Scan for the cell matching the given text and deliver its [x, y] coordinate at center. 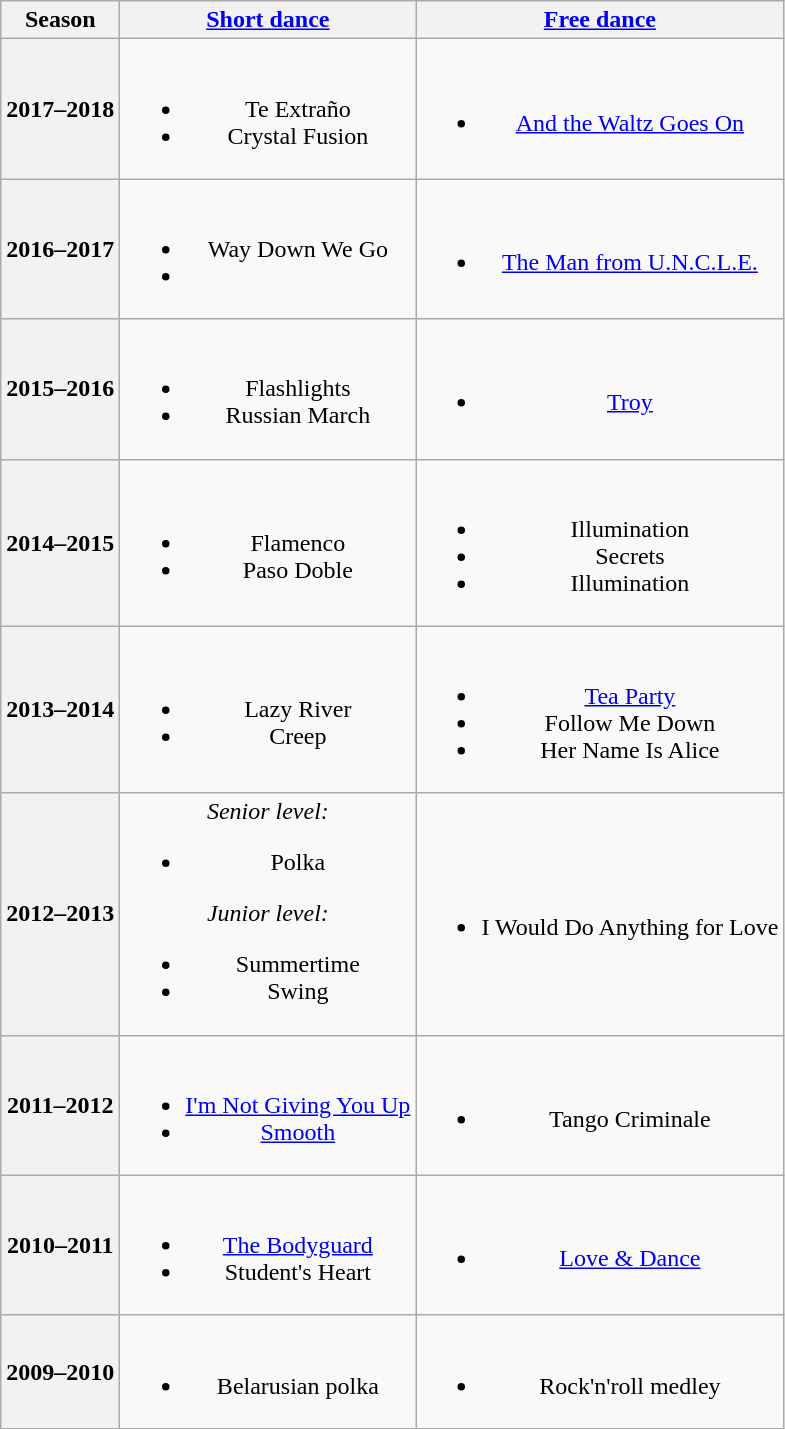
The Man from U.N.C.L.E. [600, 249]
2014–2015 [60, 542]
Rock'n'roll medley [600, 1372]
I Would Do Anything for Love [600, 914]
2015–2016 [60, 389]
Te Extraño Crystal Fusion [268, 109]
Troy [600, 389]
Short dance [268, 20]
Free dance [600, 20]
And the Waltz Goes On [600, 109]
2009–2010 [60, 1372]
Tango Criminale [600, 1105]
2017–2018 [60, 109]
I'm Not Giving You Up Smooth [268, 1105]
Love & Dance [600, 1245]
2010–2011 [60, 1245]
FlamencoPaso Doble [268, 542]
Way Down We Go [268, 249]
2013–2014 [60, 710]
Illumination Secrets Illumination [600, 542]
Tea Party Follow Me Down Her Name Is Alice [600, 710]
2011–2012 [60, 1105]
The BodyguardStudent's Heart [268, 1245]
2012–2013 [60, 914]
Season [60, 20]
Senior level:PolkaJunior level:Summertime Swing [268, 914]
Lazy River Creep [268, 710]
2016–2017 [60, 249]
Flashlights Russian March [268, 389]
Belarusian polka [268, 1372]
